Return [x, y] of the center of cell containing provided text 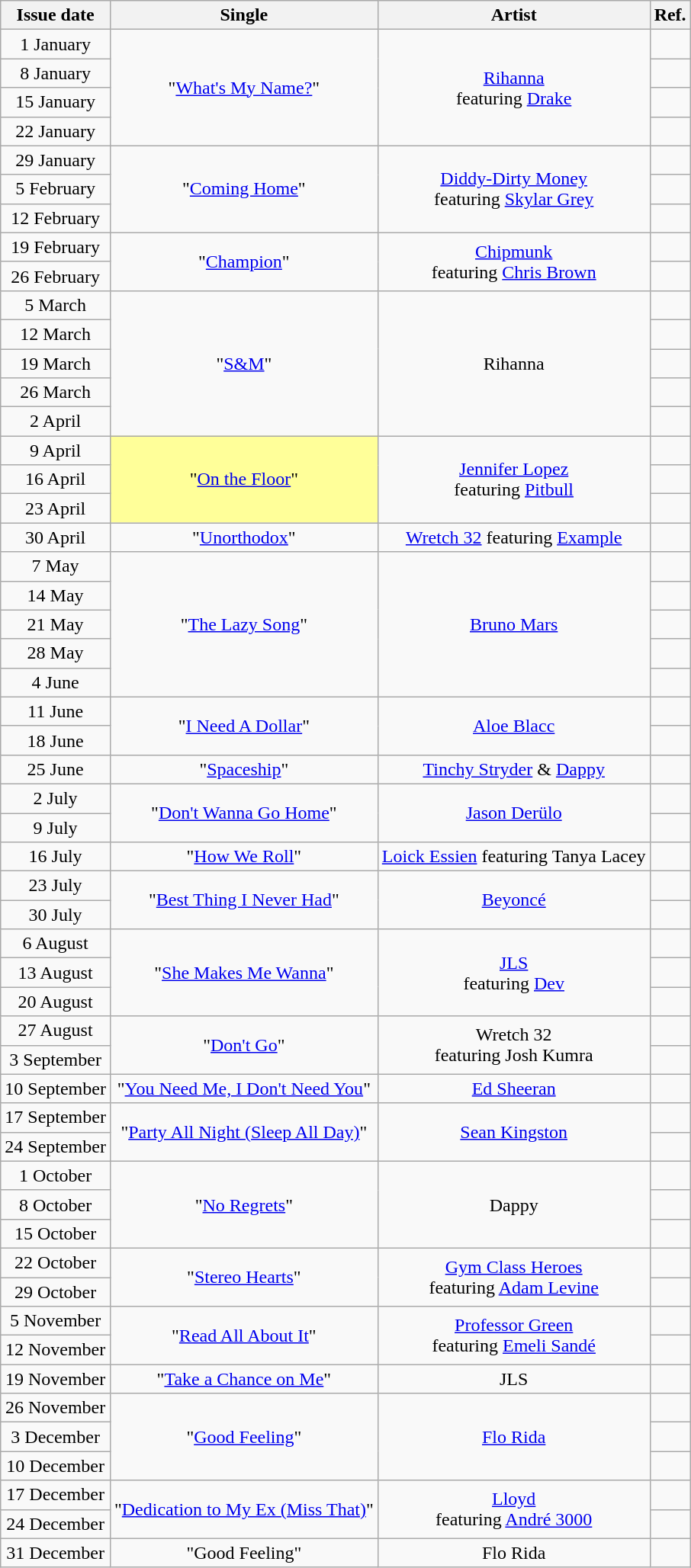
Single [244, 15]
"How We Roll" [244, 857]
Wretch 32 featuring Example [514, 537]
1 January [56, 44]
Rihannafeaturing Drake [514, 88]
"You Need Me, I Don't Need You" [244, 1089]
26 November [56, 1408]
8 January [56, 73]
Aloe Blacc [514, 726]
Wretch 32featuring Josh Kumra [514, 1045]
Chipmunkfeaturing Chris Brown [514, 261]
3 December [56, 1437]
"I Need A Dollar" [244, 726]
16 July [56, 857]
"What's My Name?" [244, 88]
17 September [56, 1117]
6 August [56, 944]
18 June [56, 740]
20 August [56, 1002]
"Dedication to My Ex (Miss That)" [244, 1509]
23 July [56, 886]
4 June [56, 682]
3 September [56, 1060]
16 April [56, 479]
Jason Derülo [514, 813]
Ref. [670, 15]
"Party All Night (Sleep All Day)" [244, 1132]
14 May [56, 595]
7 May [56, 566]
JLS [514, 1379]
5 March [56, 305]
"Take a Chance on Me" [244, 1379]
"Champion" [244, 261]
Bruno Mars [514, 624]
30 July [56, 915]
17 December [56, 1495]
29 October [56, 1292]
9 April [56, 451]
Jennifer Lopezfeaturing Pitbull [514, 479]
"Don't Wanna Go Home" [244, 813]
23 April [56, 508]
Lloydfeaturing André 3000 [514, 1509]
"Read All About It" [244, 1336]
"S&M" [244, 363]
Gym Class Heroesfeaturing Adam Levine [514, 1277]
8 October [56, 1204]
28 May [56, 653]
24 December [56, 1524]
JLSfeaturing Dev [514, 973]
"Stereo Hearts" [244, 1277]
10 September [56, 1089]
Professor Greenfeaturing Emeli Sandé [514, 1336]
"No Regrets" [244, 1204]
19 March [56, 364]
21 May [56, 624]
26 March [56, 393]
Dappy [514, 1204]
"Don't Go" [244, 1045]
Artist [514, 15]
11 June [56, 711]
Diddy-Dirty Moneyfeaturing Skylar Grey [514, 189]
15 October [56, 1233]
9 July [56, 827]
27 August [56, 1031]
15 January [56, 102]
31 December [56, 1553]
"The Lazy Song" [244, 624]
24 September [56, 1146]
1 October [56, 1175]
"Spaceship" [244, 769]
Issue date [56, 15]
5 February [56, 189]
22 January [56, 131]
5 November [56, 1321]
10 December [56, 1466]
"On the Floor" [244, 479]
Sean Kingston [514, 1132]
2 April [56, 422]
26 February [56, 276]
12 November [56, 1350]
25 June [56, 769]
Beyoncé [514, 900]
"Best Thing I Never Had" [244, 900]
30 April [56, 537]
Rihanna [514, 363]
"Coming Home" [244, 189]
12 March [56, 334]
13 August [56, 973]
Loick Essien featuring Tanya Lacey [514, 857]
19 February [56, 247]
29 January [56, 160]
"She Makes Me Wanna" [244, 973]
"Unorthodox" [244, 537]
19 November [56, 1379]
Ed Sheeran [514, 1089]
12 February [56, 218]
Tinchy Stryder & Dappy [514, 769]
22 October [56, 1262]
2 July [56, 798]
